For the text-containing cell, return its midpoint in [X, Y] coordinate format. 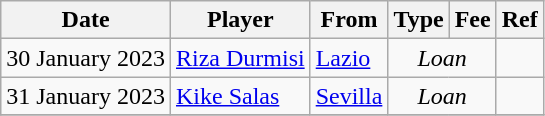
Sevilla [349, 96]
Riza Durmisi [240, 58]
Type [418, 20]
30 January 2023 [86, 58]
Kike Salas [240, 96]
Lazio [349, 58]
Date [86, 20]
From [349, 20]
Ref [520, 20]
Fee [472, 20]
Player [240, 20]
31 January 2023 [86, 96]
